Identify which cell holds the provided text, then report its (X, Y) central coordinate. 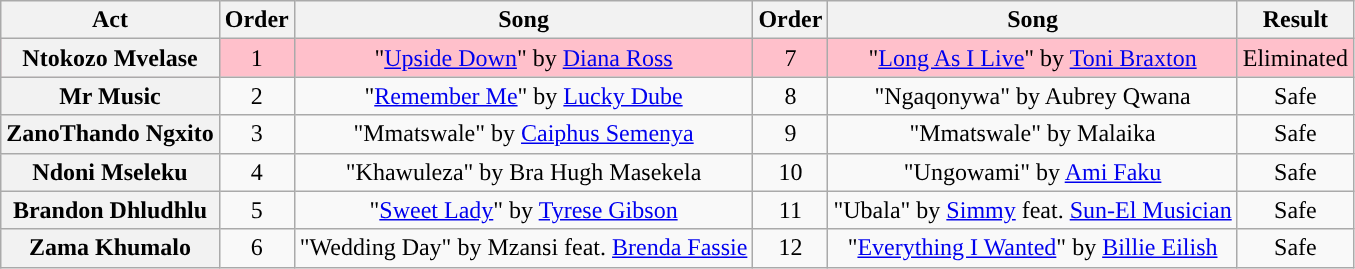
4 (256, 172)
"Khawuleza" by Bra Hugh Masekela (524, 172)
"Sweet Lady" by Tyrese Gibson (524, 210)
3 (256, 134)
Mr Music (110, 96)
"Ungowami" by Ami Faku (1032, 172)
"Upside Down" by Diana Ross (524, 58)
12 (790, 248)
11 (790, 210)
9 (790, 134)
8 (790, 96)
"Wedding Day" by Mzansi feat. Brenda Fassie (524, 248)
Result (1295, 20)
Brandon Dhludhlu (110, 210)
6 (256, 248)
5 (256, 210)
"Remember Me" by Lucky Dube (524, 96)
7 (790, 58)
"Ubala" by Simmy feat. Sun-El Musician (1032, 210)
"Mmatswale" by Malaika (1032, 134)
10 (790, 172)
2 (256, 96)
Ntokozo Mvelase (110, 58)
"Mmatswale" by Caiphus Semenya (524, 134)
Ndoni Mseleku (110, 172)
"Everything I Wanted" by Billie Eilish (1032, 248)
Eliminated (1295, 58)
Act (110, 20)
1 (256, 58)
ZanoThando Ngxito (110, 134)
"Long As I Live" by Toni Braxton (1032, 58)
Zama Khumalo (110, 248)
"Ngaqonywa" by Aubrey Qwana (1032, 96)
